Detect which cell encompasses the target text, then output its (x, y) center coordinate. 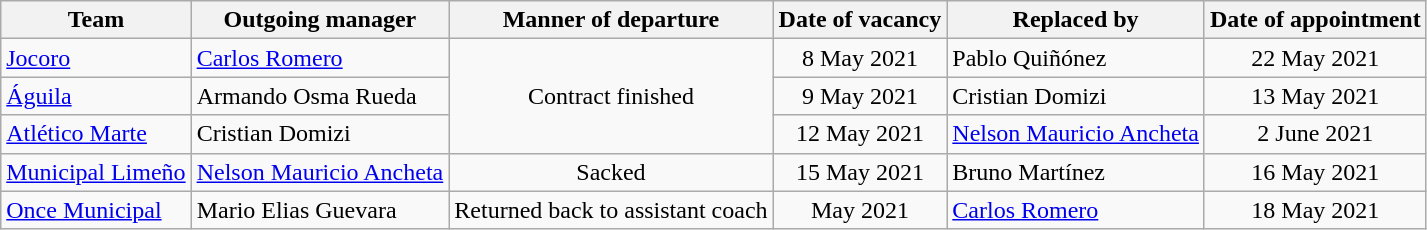
Mario Elias Guevara (320, 210)
Municipal Limeño (96, 172)
13 May 2021 (1315, 96)
Replaced by (1076, 20)
Contract finished (611, 96)
Bruno Martínez (1076, 172)
12 May 2021 (860, 134)
16 May 2021 (1315, 172)
Outgoing manager (320, 20)
Atlético Marte (96, 134)
22 May 2021 (1315, 58)
Sacked (611, 172)
2 June 2021 (1315, 134)
Date of vacancy (860, 20)
Águila (96, 96)
Jocoro (96, 58)
Manner of departure (611, 20)
Date of appointment (1315, 20)
Armando Osma Rueda (320, 96)
Pablo Quiñónez (1076, 58)
15 May 2021 (860, 172)
May 2021 (860, 210)
Once Municipal (96, 210)
Returned back to assistant coach (611, 210)
8 May 2021 (860, 58)
Team (96, 20)
9 May 2021 (860, 96)
18 May 2021 (1315, 210)
